Scan for the cell matching the given text and deliver its [x, y] coordinate at center. 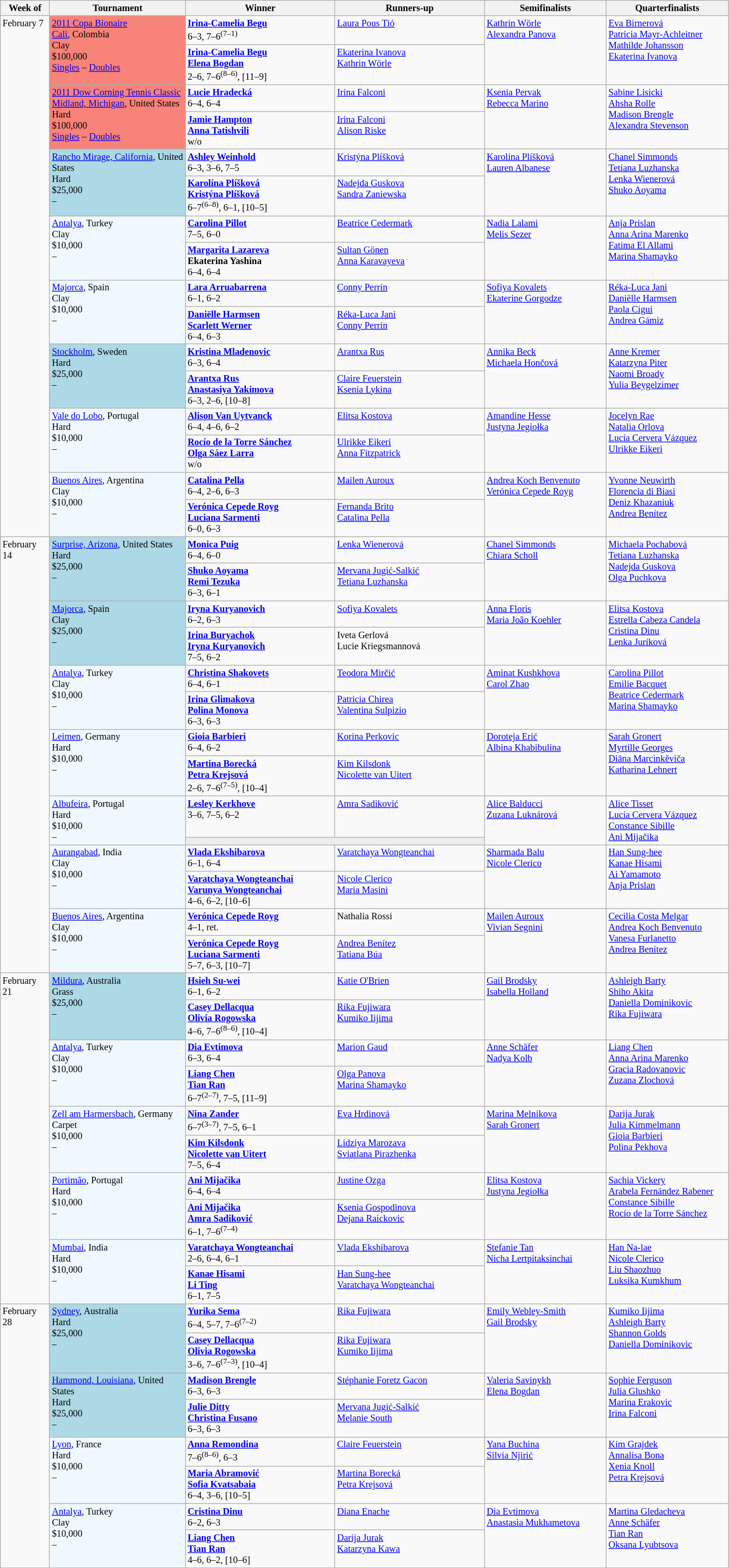
Sabine Lisicki Ahsha Rolle Madison Brengle Alexandra Stevenson [668, 117]
Kim Grajdek Annalisa Bona Xenia Knoll Petra Krejsová [668, 1470]
Nadia Lalami Melis Sezer [545, 248]
Stefanie Tan Nicha Lertpitaksinchai [545, 1272]
Iryna Kuryanovich 6–2, 6–3 [261, 614]
February 28 [25, 1436]
Aminat Kushkhova Carol Zhao [545, 697]
Tournament [118, 8]
Irina Falconi [410, 98]
Doroteja Erić Albina Khabibulina [545, 762]
Rancho Mirage, California, United States Hard $25,000 – [118, 182]
Ani Mijačika Amra Sadiković 6–1, 7–6(7–4) [261, 1219]
Verónica Cepede Royg Luciana Sarmenti 5–7, 6–3, [10–7] [261, 954]
Lucie Hradecká 6–4, 6–4 [261, 98]
Kumiko Iijima Ashleigh Barty Shannon Golds Daniella Dominikovic [668, 1338]
Elitsa Kostova Justyna Jegiołka [545, 1206]
Majorca, Spain Clay $10,000 – [118, 311]
Ksenia Pervak Rebecca Marino [545, 117]
Surprise, Arizona, United States Hard $25,000 – [118, 569]
Sultan Gönen Anna Karavayeva [410, 261]
Annika Beck Michaela Hončová [545, 376]
Sophie Ferguson Julia Glushko Marina Erakovic Irina Falconi [668, 1404]
Zell am Harmersbach, Germany Carpet $10,000 – [118, 1139]
February 21 [25, 1138]
Mailen Auroux Vivian Segnini [545, 941]
Kim Kilsdonk Nicolette van Uitert 7–5, 6–4 [261, 1154]
Chanel Simmonds Chiara Scholl [545, 569]
Winner [261, 8]
Vale do Lobo, Portugal Hard $10,000 – [118, 440]
Runners-up [410, 8]
Michaela Pochabová Tetiana Luzhanska Nadejda Guskova Olga Puchkova [668, 569]
Nina Zander 6–7(3–7), 7–5, 6–1 [261, 1121]
Majorca, Spain Clay $25,000 – [118, 633]
Quarterfinalists [668, 8]
Andrea Koch Benvenuto Verónica Cepede Royg [545, 504]
Claire Feuerstein [410, 1451]
Lara Arruabarrena 6–1, 6–2 [261, 293]
Sarah Gronert Myrtille Georges Diāna Marcinkēviča Katharina Lehnert [668, 762]
Ksenia Gospodinova Dejana Raickovic [410, 1219]
Leimen, Germany Hard $10,000 – [118, 762]
Kim Kilsdonk Nicolette van Uitert [410, 776]
Korina Perkovic [410, 742]
Yvonne Neuwirth Florencia di Biasi Deniz Khazaniuk Andrea Benítez [668, 504]
Katie O'Brien [410, 986]
Irina-Camelia Begu Elena Bogdan 2–6, 7–6(8–6), [11–9] [261, 65]
Rika Fujiwara [410, 1318]
Martina Borecká Petra Krejsová 2–6, 7–6(7–5), [10–4] [261, 776]
Sofiya Kovalets Ekaterine Gorgodze [545, 311]
Amra Sadiković [410, 816]
Stéphanie Foretz Gacon [410, 1386]
Sharmada Balu Nicole Clerico [545, 876]
Ekaterina Ivanova Kathrin Wörle [410, 65]
Marion Gaud [410, 1053]
Elitsa Kostova Estrella Cabeza Candela Cristina Dinu Lenka Juríková [668, 633]
Irina Buryachok Iryna Kuryanovich 7–5, 6–2 [261, 646]
Lidziya Marozava Sviatlana Pirazhenka [410, 1154]
Alice Balducci Zuzana Luknárová [545, 820]
Arantxa Rus Anastasiya Yakimova 6–3, 2–6, [10–8] [261, 389]
Martina Borecká Petra Krejsová [410, 1485]
Albufeira, Portugal Hard $10,000 – [118, 820]
Jocelyn Rae Natalia Orlova Lucía Cervera Vázquez Ulrikke Eikeri [668, 440]
Olga Panova Marina Shamayko [410, 1086]
Monica Puig 6–4, 6–0 [261, 550]
Cecilia Costa Melgar Andrea Koch Benvenuto Vanesa Furlanetto Andrea Benítez [668, 941]
Portimão, Portugal Hard $10,000 – [118, 1206]
Rocío de la Torre Sánchez Olga Sáez Larra w/o [261, 453]
Karolína Plíšková Lauren Albanese [545, 182]
Liang Chen Tian Ran 6–7(2–7), 7–5, [11–9] [261, 1086]
Lenka Wienerová [410, 550]
Patricia Chirea Valentina Sulpizio [410, 711]
Dia Evtimova 6–3, 6–4 [261, 1053]
Ani Mijačika 6–4, 6–4 [261, 1186]
Kanae Hisami Li Ting 6–1, 7–5 [261, 1285]
Han Sung-hee Kanae Hisami Ai Yamamoto Anja Prislan [668, 876]
Anne Schäfer Nadya Kolb [545, 1073]
Anna Floris Maria João Koehler [545, 633]
Teodora Mirčić [410, 678]
Varatchaya Wongteanchai [410, 858]
Réka-Luca Jani Conny Perrin [410, 325]
Gioia Barbieri 6–4, 6–2 [261, 742]
Yana Buchina Silvia Njirić [545, 1470]
Varatchaya Wongteanchai 2–6, 6–4, 6–1 [261, 1253]
Valeria Savinykh Elena Bogdan [545, 1404]
Aurangabad, India Clay $10,000 – [118, 876]
Kathrin Wörle Alexandra Panova [545, 50]
Ashleigh Barty Shiho Akita Daniella Dominikovic Rika Fujiwara [668, 1006]
Yurika Sema 6–4, 5–7, 7–6(7–2) [261, 1318]
Julie Ditty Christina Fusano 6–3, 6–3 [261, 1418]
Hammond, Louisiana, United States Hard $25,000 – [118, 1404]
Anna Remondina 7–6(8–6), 6–3 [261, 1451]
Semifinalists [545, 8]
Irina-Camelia Begu 6–3, 7–6(7–1) [261, 30]
Conny Perrin [410, 293]
2011 Dow Corning Tennis Classic Midland, Michigan, United States Hard $100,000 Singles – Doubles [118, 117]
Vlada Ekshibarova [410, 1253]
Vlada Ekshibarova 6–1, 6–4 [261, 858]
Kristýna Plíšková [410, 162]
Shuko Aoyama Remi Tezuka 6–3, 6–1 [261, 582]
Gail Brodsky Isabella Holland [545, 1006]
Verónica Cepede Royg 4–1, ret. [261, 922]
Dia Evtimova Anastasia Mukhametova [545, 1535]
Verónica Cepede Royg Luciana Sarmenti 6–0, 6–3 [261, 518]
Mervana Jugić-Salkić Melanie South [410, 1418]
Claire Feuerstein Ksenia Lykina [410, 389]
Maria Abramović Sofia Kvatsabaia 6–4, 3–6, [10–5] [261, 1485]
Sachia Vickery Arabela Fernández Rabener Constance Sibille Rocío de la Torre Sánchez [668, 1206]
Nathalia Rossi [410, 922]
Jamie Hampton Anna Tatishvili w/o [261, 130]
Fernanda Brito Catalina Pella [410, 518]
Nadejda Guskova Sandra Zaniewska [410, 195]
Eva Hrdinová [410, 1121]
Darija Jurak Katarzyna Kawa [410, 1549]
Sofiya Kovalets [410, 614]
Chanel Simmonds Tetiana Luzhanska Lenka Wienerová Shuko Aoyama [668, 182]
Hsieh Su-wei 6–1, 6–2 [261, 986]
Darija Jurak Julia Kimmelmann Gioia Barbieri Polina Pekhova [668, 1139]
Casey Dellacqua Olivia Rogowska 4–6, 7–6(8–6), [10–4] [261, 1019]
Daniëlle Harmsen Scarlett Werner 6–4, 6–3 [261, 325]
Liang Chen Tian Ran 4–6, 6–2, [10–6] [261, 1549]
Carolina Pillot 7–5, 6–0 [261, 229]
Lesley Kerkhove 3–6, 7–5, 6–2 [261, 816]
Mailen Auroux [410, 486]
Madison Brengle 6–3, 6–3 [261, 1386]
Christina Shakovets 6–4, 6–1 [261, 678]
Justine Ozga [410, 1186]
Laura Pous Tió [410, 30]
Sydney, Australia Hard $25,000 – [118, 1338]
Emily Webley-Smith Gail Brodsky [545, 1338]
Diana Enache [410, 1517]
Carolina Pillot Emilie Bacquet Beatrice Cedermark Marina Shamayko [668, 697]
Lyon, France Hard $10,000 – [118, 1470]
Mildura, Australia Grass $25,000 – [118, 1006]
Nicole Clerico Maria Masini [410, 890]
February 14 [25, 755]
Mervana Jugić-Salkić Tetiana Luzhanska [410, 582]
Iveta Gerlová Lucie Kriegsmannová [410, 646]
Anja Prislan Anna Arina Marenko Fatima El Allami Marina Shamayko [668, 248]
Anne Kremer Katarzyna Piter Naomi Broady Yulia Beygelzimer [668, 376]
Elitsa Kostova [410, 422]
Eva Birnerová Patricia Mayr-Achleitner Mathilde Johansson Ekaterina Ivanova [668, 50]
Mumbai, India Hard $10,000 – [118, 1272]
Amandine Hesse Justyna Jegiołka [545, 440]
Catalina Pella 6–4, 2–6, 6–3 [261, 486]
Liang Chen Anna Arina Marenko Gracia Radovanovic Zuzana Zlochová [668, 1073]
2011 Copa Bionaire Cali, Colombia Clay $100,000 Singles – Doubles [118, 50]
Casey Dellacqua Olivia Rogowska 3–6, 7–6(7–3), [10–4] [261, 1353]
Stockholm, Sweden Hard $25,000 – [118, 376]
Martina Gledacheva Anne Schäfer Tian Ran Oksana Lyubtsova [668, 1535]
Irina Falconi Alison Riske [410, 130]
Marina Melnikova Sarah Gronert [545, 1139]
Arantxa Rus [410, 357]
Margarita Lazareva Ekaterina Yashina 6–4, 6–4 [261, 261]
Andrea Benítez Tatiana Búa [410, 954]
Han Sung-hee Varatchaya Wongteanchai [410, 1285]
Alice Tisset Lucía Cervera Vázquez Constance Sibille Ani Mijačika [668, 820]
Alison Van Uytvanck 6–4, 4–6, 6–2 [261, 422]
Ashley Weinhold 6–3, 3–6, 7–5 [261, 162]
Ulrikke Eikeri Anna Fitzpatrick [410, 453]
Varatchaya Wongteanchai Varunya Wongteanchai 4–6, 6–2, [10–6] [261, 890]
Réka-Luca Jani Daniëlle Harmsen Paola Cigui Andrea Gámiz [668, 311]
Beatrice Cedermark [410, 229]
Week of [25, 8]
February 7 [25, 276]
Karolína Plíšková Kristýna Plíšková 6–7(6–8), 6–1, [10–5] [261, 195]
Cristina Dinu 6–2, 6–3 [261, 1517]
Han Na-lae Nicole Clerico Liu Shaozhuo Luksika Kumkhum [668, 1272]
Irina Glimakova Polina Monova 6–3, 6–3 [261, 711]
Kristina Mladenovic 6–3, 6–4 [261, 357]
